Extract the [X, Y] coordinate from the center of the cell holding the provided text.  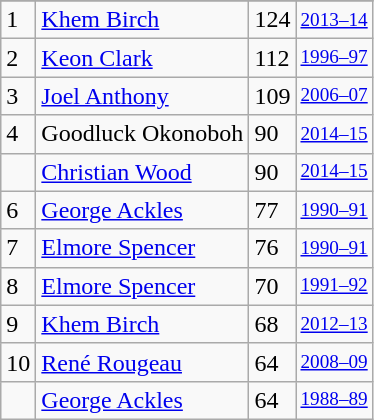
René Rougeau [142, 362]
70 [272, 286]
112 [272, 58]
8 [18, 286]
109 [272, 96]
2 [18, 58]
2012–13 [334, 324]
2008–09 [334, 362]
2006–07 [334, 96]
1991–92 [334, 286]
10 [18, 362]
7 [18, 248]
68 [272, 324]
2013–14 [334, 20]
124 [272, 20]
1996–97 [334, 58]
4 [18, 134]
Keon Clark [142, 58]
3 [18, 96]
76 [272, 248]
6 [18, 210]
Joel Anthony [142, 96]
Goodluck Okonoboh [142, 134]
Christian Wood [142, 172]
9 [18, 324]
1 [18, 20]
1988–89 [334, 400]
77 [272, 210]
